Search for the cell housing the specified text and yield its (x, y) center coordinate. 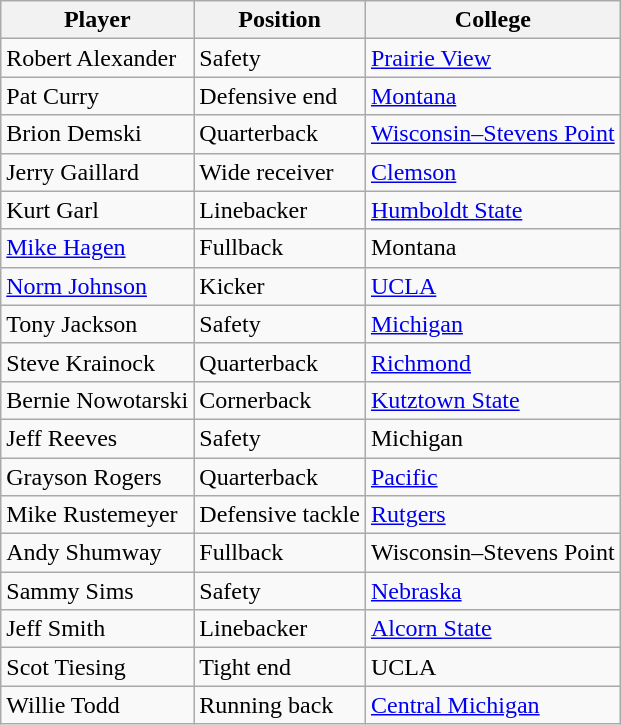
Mike Hagen (98, 248)
Alcorn State (492, 629)
Humboldt State (492, 210)
Nebraska (492, 591)
Willie Todd (98, 705)
Tight end (280, 667)
Rutgers (492, 515)
Prairie View (492, 58)
Kutztown State (492, 400)
Grayson Rogers (98, 477)
Norm Johnson (98, 286)
Running back (280, 705)
Kicker (280, 286)
Jeff Smith (98, 629)
Richmond (492, 362)
Steve Krainock (98, 362)
Jeff Reeves (98, 438)
Position (280, 20)
Mike Rustemeyer (98, 515)
Defensive tackle (280, 515)
Clemson (492, 172)
College (492, 20)
Bernie Nowotarski (98, 400)
Defensive end (280, 96)
Robert Alexander (98, 58)
Sammy Sims (98, 591)
Cornerback (280, 400)
Brion Demski (98, 134)
Central Michigan (492, 705)
Pacific (492, 477)
Jerry Gaillard (98, 172)
Pat Curry (98, 96)
Andy Shumway (98, 553)
Wide receiver (280, 172)
Kurt Garl (98, 210)
Scot Tiesing (98, 667)
Player (98, 20)
Tony Jackson (98, 324)
